Detect which cell encompasses the target text, then output its (X, Y) center coordinate. 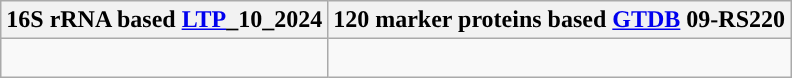
16S rRNA based LTP_10_2024 (164, 20)
120 marker proteins based GTDB 09-RS220 (560, 20)
